Search for the cell housing the specified text and yield its [x, y] center coordinate. 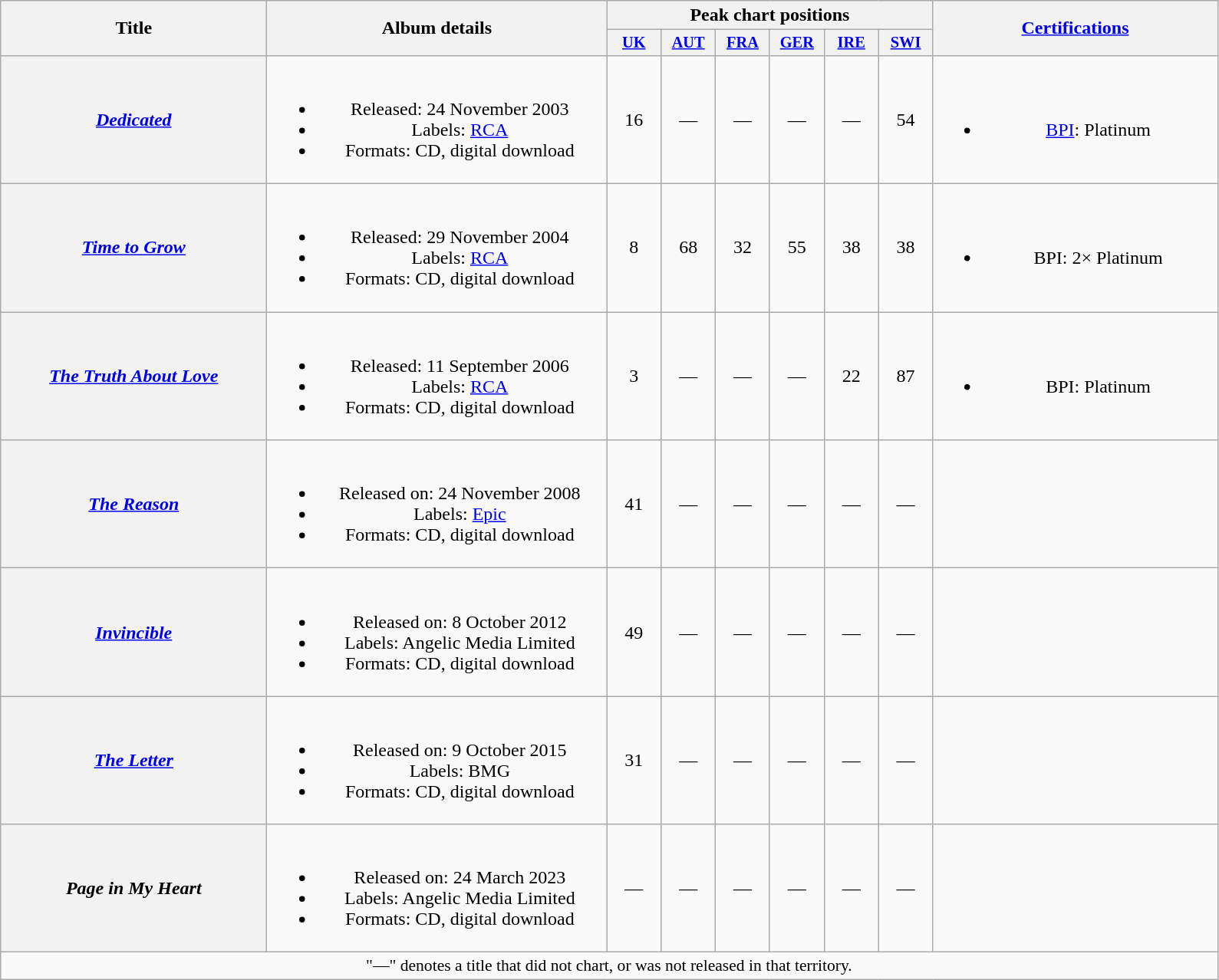
68 [689, 248]
Certifications [1076, 28]
Released on: 24 November 2008Labels: EpicFormats: CD, digital download [437, 505]
Page in My Heart [133, 888]
16 [634, 120]
Title [133, 28]
22 [852, 376]
SWI [905, 43]
UK [634, 43]
Invincible [133, 632]
BPI: 2× Platinum [1076, 248]
Peak chart positions [770, 15]
Released on: 24 March 2023Labels: Angelic Media LimitedFormats: CD, digital download [437, 888]
3 [634, 376]
41 [634, 505]
The Truth About Love [133, 376]
Released: 24 November 2003Labels: RCAFormats: CD, digital download [437, 120]
AUT [689, 43]
Dedicated [133, 120]
IRE [852, 43]
31 [634, 761]
Released: 11 September 2006Labels: RCAFormats: CD, digital download [437, 376]
Time to Grow [133, 248]
Album details [437, 28]
54 [905, 120]
Released on: 9 October 2015Labels: BMGFormats: CD, digital download [437, 761]
The Letter [133, 761]
Released on: 8 October 2012Labels: Angelic Media LimitedFormats: CD, digital download [437, 632]
32 [743, 248]
FRA [743, 43]
Released: 29 November 2004Labels: RCAFormats: CD, digital download [437, 248]
The Reason [133, 505]
8 [634, 248]
49 [634, 632]
"—" denotes a title that did not chart, or was not released in that territory. [609, 966]
55 [796, 248]
87 [905, 376]
GER [796, 43]
